Return [X, Y] of the center of cell containing provided text 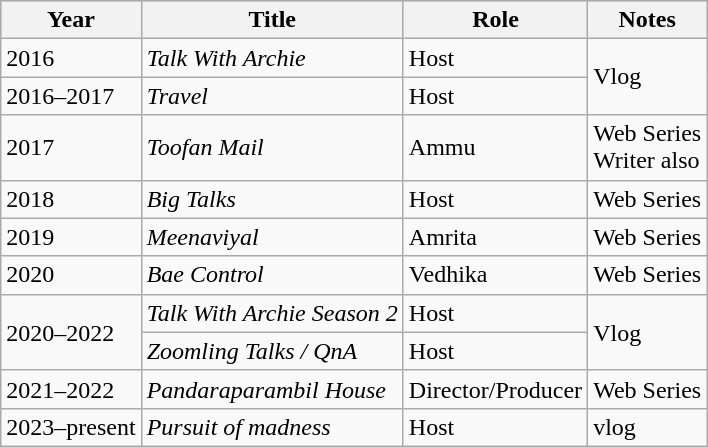
Ammu [495, 148]
vlog [648, 427]
2020 [71, 275]
Toofan Mail [272, 148]
2021–2022 [71, 389]
Director/Producer [495, 389]
Year [71, 20]
2018 [71, 199]
Pandaraparambil House [272, 389]
Notes [648, 20]
Travel [272, 96]
Meenaviyal [272, 237]
Zoomling Talks / QnA [272, 351]
2016 [71, 58]
Big Talks [272, 199]
2023–present [71, 427]
Amrita [495, 237]
2017 [71, 148]
Role [495, 20]
2016–2017 [71, 96]
Talk With Archie Season 2 [272, 313]
2019 [71, 237]
Vedhika [495, 275]
Title [272, 20]
Bae Control [272, 275]
2020–2022 [71, 332]
Pursuit of madness [272, 427]
Talk With Archie [272, 58]
Web SeriesWriter also [648, 148]
